Scan for the cell matching the given text and deliver its (X, Y) coordinate at center. 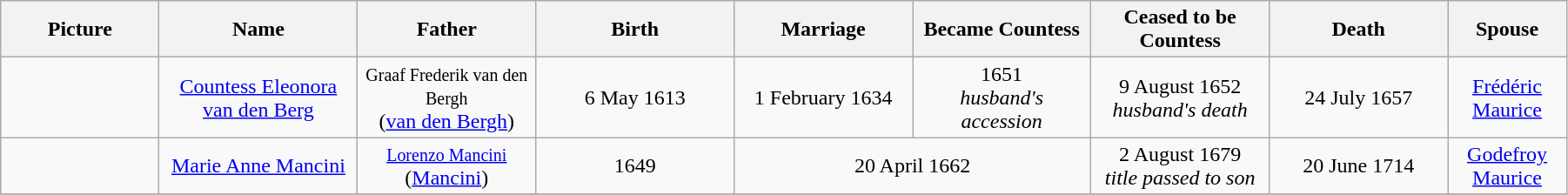
1 February 1634 (823, 97)
Countess Eleonora van den Berg (258, 97)
Birth (635, 30)
Name (258, 30)
Father (447, 30)
2 August 1679title passed to son (1180, 165)
1649 (635, 165)
Marriage (823, 30)
9 August 1652husband's death (1180, 97)
Spouse (1507, 30)
Became Countess (1002, 30)
Picture (80, 30)
Graaf Frederik van den Bergh(van den Bergh) (447, 97)
Frédéric Maurice (1507, 97)
24 July 1657 (1359, 97)
6 May 1613 (635, 97)
Ceased to be Countess (1180, 30)
20 June 1714 (1359, 165)
20 April 1662 (913, 165)
Lorenzo Mancini (Mancini) (447, 165)
Marie Anne Mancini (258, 165)
Death (1359, 30)
Godefroy Maurice (1507, 165)
1651husband's accession (1002, 97)
